Capture the cell that displays the provided text and extract its (X, Y) central coordinate. 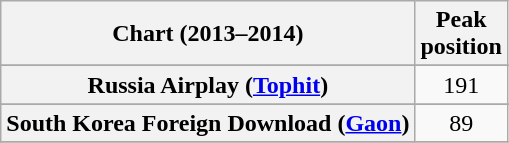
South Korea Foreign Download (Gaon) (208, 123)
89 (461, 123)
191 (461, 85)
Russia Airplay (Tophit) (208, 85)
Chart (2013–2014) (208, 34)
Peakposition (461, 34)
